Return the [x, y] coordinate for the center point of the cell that contains the specified text.  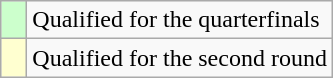
Qualified for the quarterfinals [180, 20]
Qualified for the second round [180, 58]
